Find where the given text appears and provide that cell's center as [x, y] coordinate. 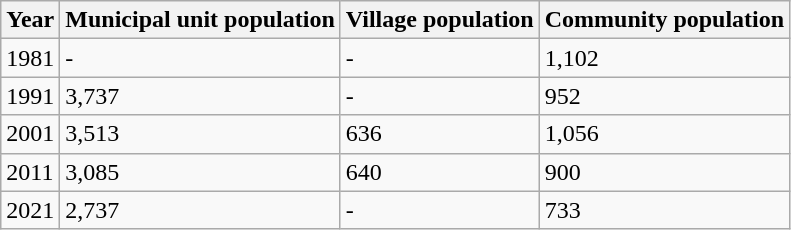
2021 [30, 210]
Community population [664, 20]
1981 [30, 58]
2011 [30, 172]
3,513 [200, 134]
1,056 [664, 134]
733 [664, 210]
Village population [440, 20]
900 [664, 172]
3,085 [200, 172]
3,737 [200, 96]
Year [30, 20]
Municipal unit population [200, 20]
1991 [30, 96]
640 [440, 172]
2,737 [200, 210]
1,102 [664, 58]
2001 [30, 134]
636 [440, 134]
952 [664, 96]
